Identify which cell holds the provided text, then report its (X, Y) central coordinate. 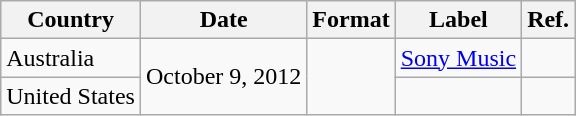
Format (351, 20)
Ref. (548, 20)
Label (458, 20)
October 9, 2012 (223, 77)
United States (71, 96)
Country (71, 20)
Australia (71, 58)
Date (223, 20)
Sony Music (458, 58)
